Search for the cell housing the specified text and yield its (x, y) center coordinate. 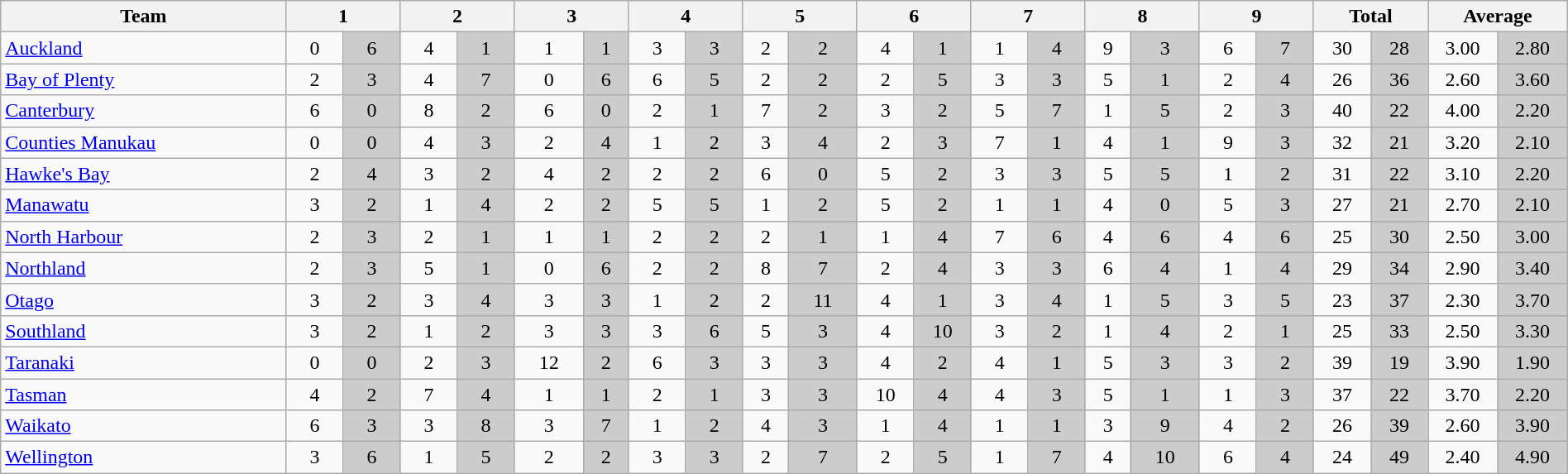
40 (1341, 111)
3.30 (1533, 331)
Total (1370, 17)
2.70 (1463, 205)
3.60 (1533, 79)
27 (1341, 205)
Team (144, 17)
Waikato (144, 426)
Tasman (144, 395)
24 (1341, 457)
4.90 (1533, 457)
Hawke's Bay (144, 174)
33 (1399, 331)
29 (1341, 268)
28 (1399, 48)
3.20 (1463, 142)
3.40 (1533, 268)
2.30 (1463, 299)
North Harbour (144, 237)
34 (1399, 268)
49 (1399, 457)
31 (1341, 174)
Northland (144, 268)
Average (1499, 17)
3.10 (1463, 174)
Manawatu (144, 205)
Wellington (144, 457)
4.00 (1463, 111)
2.90 (1463, 268)
Auckland (144, 48)
36 (1399, 79)
Southland (144, 331)
Otago (144, 299)
11 (823, 299)
2.80 (1533, 48)
Bay of Plenty (144, 79)
32 (1341, 142)
1.90 (1533, 362)
Counties Manukau (144, 142)
23 (1341, 299)
Taranaki (144, 362)
Canterbury (144, 111)
12 (549, 362)
2.40 (1463, 457)
19 (1399, 362)
